Return [x, y] of the center of cell containing provided text 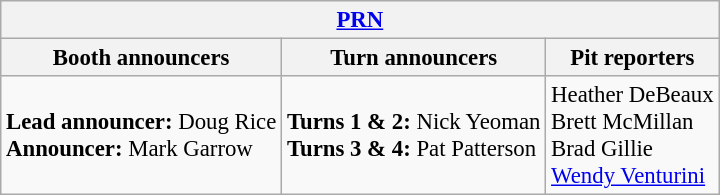
Booth announcers [142, 58]
Turn announcers [414, 58]
Heather DeBeauxBrett McMillanBrad GillieWendy Venturini [632, 136]
Pit reporters [632, 58]
PRN [360, 20]
Lead announcer: Doug RiceAnnouncer: Mark Garrow [142, 136]
Turns 1 & 2: Nick Yeoman Turns 3 & 4: Pat Patterson [414, 136]
